Detect which cell encompasses the target text, then output its (X, Y) center coordinate. 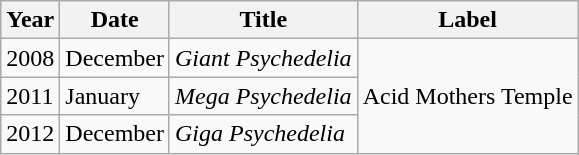
Date (115, 20)
2008 (30, 58)
Giant Psychedelia (263, 58)
Label (468, 20)
Year (30, 20)
Giga Psychedelia (263, 134)
Mega Psychedelia (263, 96)
January (115, 96)
Acid Mothers Temple (468, 96)
2012 (30, 134)
Title (263, 20)
2011 (30, 96)
